For the text-containing cell, return its midpoint in [x, y] coordinate format. 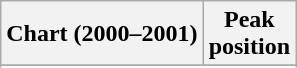
Chart (2000–2001) [102, 34]
Peakposition [249, 34]
